Detect which cell encompasses the target text, then output its (x, y) center coordinate. 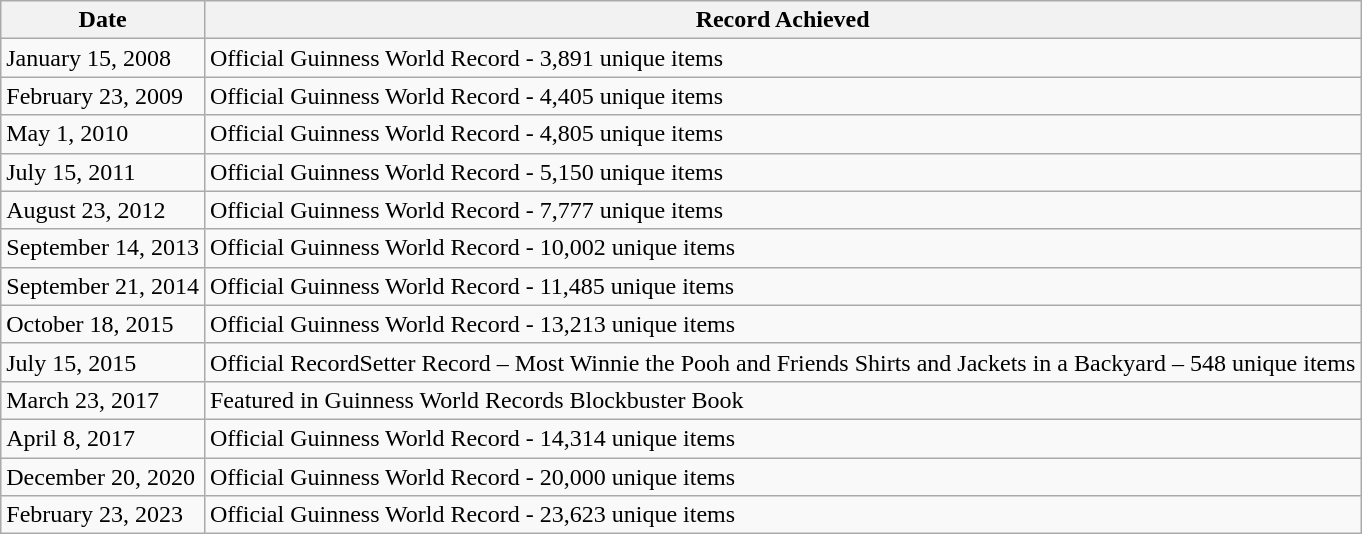
Official Guinness World Record - 20,000 unique items (782, 477)
Official Guinness World Record - 7,777 unique items (782, 210)
August 23, 2012 (103, 210)
Official Guinness World Record - 11,485 unique items (782, 286)
July 15, 2015 (103, 362)
Official Guinness World Record - 23,623 unique items (782, 515)
April 8, 2017 (103, 438)
Featured in Guinness World Records Blockbuster Book (782, 400)
Record Achieved (782, 20)
Official Guinness World Record - 4,405 unique items (782, 96)
December 20, 2020 (103, 477)
Official Guinness World Record - 3,891 unique items (782, 58)
September 21, 2014 (103, 286)
May 1, 2010 (103, 134)
Official Guinness World Record - 13,213 unique items (782, 324)
February 23, 2009 (103, 96)
October 18, 2015 (103, 324)
Date (103, 20)
Official Guinness World Record - 14,314 unique items (782, 438)
July 15, 2011 (103, 172)
September 14, 2013 (103, 248)
Official Guinness World Record - 4,805 unique items (782, 134)
Official Guinness World Record - 5,150 unique items (782, 172)
Official Guinness World Record - 10,002 unique items (782, 248)
March 23, 2017 (103, 400)
January 15, 2008 (103, 58)
February 23, 2023 (103, 515)
Official RecordSetter Record – Most Winnie the Pooh and Friends Shirts and Jackets in a Backyard – 548 unique items (782, 362)
